Identify which cell holds the provided text, then report its (x, y) central coordinate. 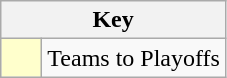
Teams to Playoffs (134, 58)
Key (114, 20)
